Provide the (X, Y) coordinate of the cell's center where the given text is located.  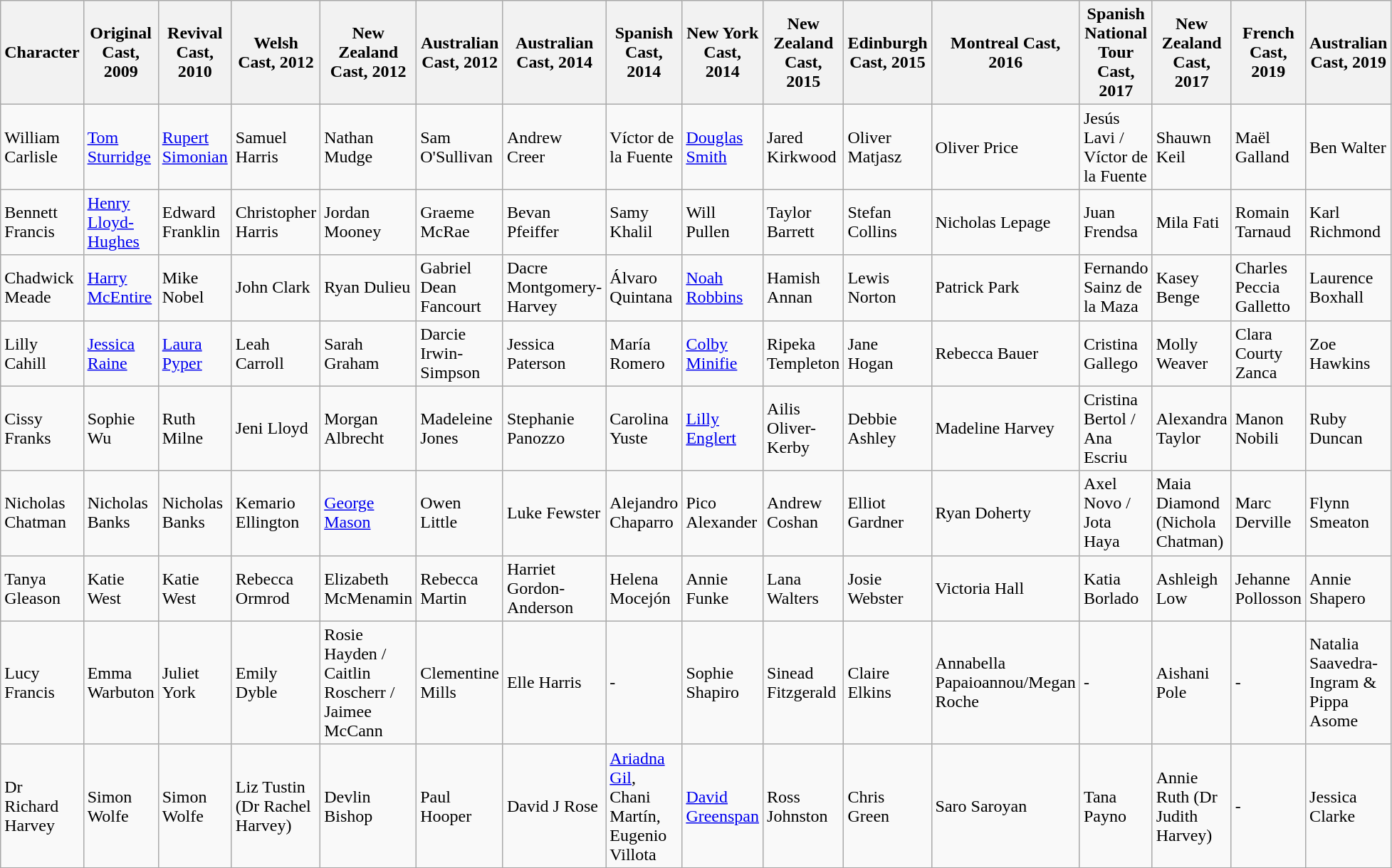
Laura Pyper (195, 353)
Romain Tarnaud (1268, 222)
New York Cast, 2014 (723, 53)
Ashleigh Low (1192, 588)
Sam O'Sullivan (460, 147)
Jessica Raine (121, 353)
Spanish Cast, 2014 (644, 53)
Stefan Collins (887, 222)
Edinburgh Cast, 2015 (887, 53)
Colby Minifie (723, 353)
Character (42, 53)
Madeleine Jones (460, 429)
George Mason (369, 513)
Annie Ruth (Dr Judith Harvey) (1192, 806)
Australian Cast, 2019 (1349, 53)
Tom Sturridge (121, 147)
Oliver Price (1005, 147)
Jared Kirkwood (803, 147)
New Zealand Cast, 2012 (369, 53)
Jesús Lavi / Víctor de la Fuente (1116, 147)
Owen Little (460, 513)
Original Cast, 2009 (121, 53)
Mike Nobel (195, 288)
Annie Funke (723, 588)
Ruby Duncan (1349, 429)
Juan Frendsa (1116, 222)
Paul Hooper (460, 806)
Harry McEntire (121, 288)
Ariadna Gil, Chani Martín, Eugenio Villota (644, 806)
Annie Shapero (1349, 588)
Ryan Dulieu (369, 288)
Dr Richard Harvey (42, 806)
Harriet Gordon-Anderson (554, 588)
Liz Tustin (Dr Rachel Harvey) (276, 806)
Welsh Cast, 2012 (276, 53)
Natalia Saavedra-Ingram & Pippa Asome (1349, 682)
Bennett Francis (42, 222)
Sinead Fitzgerald (803, 682)
David Greenspan (723, 806)
Álvaro Quintana (644, 288)
Alexandra Taylor (1192, 429)
Juliet York (195, 682)
Nathan Mudge (369, 147)
Lilly Cahill (42, 353)
Saro Saroyan (1005, 806)
William Carlisle (42, 147)
Andrew Creer (554, 147)
Dacre Montgomery-Harvey (554, 288)
Emily Dyble (276, 682)
Devlin Bishop (369, 806)
Jeni Lloyd (276, 429)
Annabella Papaioannou/Megan Roche (1005, 682)
Victoria Hall (1005, 588)
Clara Courty Zanca (1268, 353)
New Zealand Cast, 2015 (803, 53)
Rupert Simonian (195, 147)
Josie Webster (887, 588)
Morgan Albrecht (369, 429)
Edward Franklin (195, 222)
Henry Lloyd-Hughes (121, 222)
Ryan Doherty (1005, 513)
Samy Khalil (644, 222)
Hamish Annan (803, 288)
Clementine Mills (460, 682)
Manon Nobili (1268, 429)
Jessica Paterson (554, 353)
Rebecca Bauer (1005, 353)
Cristina Gallego (1116, 353)
Bevan Pfeiffer (554, 222)
Graeme McRae (460, 222)
Elizabeth McMenamin (369, 588)
Helena Mocejón (644, 588)
Douglas Smith (723, 147)
Rosie Hayden / Caitlin Roscherr / Jaimee McCann (369, 682)
Nicholas Chatman (42, 513)
Sophie Wu (121, 429)
Sophie Shapiro (723, 682)
Laurence Boxhall (1349, 288)
Aishani Pole (1192, 682)
Víctor de la Fuente (644, 147)
Katia Borlado (1116, 588)
Taylor Barrett (803, 222)
Patrick Park (1005, 288)
Maël Galland (1268, 147)
Cristina Bertol / Ana Escriu (1116, 429)
Tanya Gleason (42, 588)
Luke Fewster (554, 513)
Zoe Hawkins (1349, 353)
Rebecca Martin (460, 588)
Marc Derville (1268, 513)
Carolina Yuste (644, 429)
Christopher Harris (276, 222)
Flynn Smeaton (1349, 513)
Pico Alexander (723, 513)
Gabriel Dean Fancourt (460, 288)
Will Pullen (723, 222)
Jehanne Pollosson (1268, 588)
French Cast, 2019 (1268, 53)
Sarah Graham (369, 353)
Oliver Matjasz (887, 147)
Ailis Oliver-Kerby (803, 429)
John Clark (276, 288)
Kasey Benge (1192, 288)
Leah Carroll (276, 353)
Fernando Sainz de la Maza (1116, 288)
Lewis Norton (887, 288)
Lana Walters (803, 588)
Samuel Harris (276, 147)
Maia Diamond(Nichola Chatman) (1192, 513)
Ben Walter (1349, 147)
Emma Warbuton (121, 682)
Alejandro Chaparro (644, 513)
Charles Peccia Galletto (1268, 288)
Claire Elkins (887, 682)
Lilly Englert (723, 429)
Australian Cast, 2014 (554, 53)
Elliot Gardner (887, 513)
Ripeka Templeton (803, 353)
Elle Harris (554, 682)
Molly Weaver (1192, 353)
Australian Cast, 2012 (460, 53)
Axel Novo / Jota Haya (1116, 513)
Revival Cast, 2010 (195, 53)
Kemario Ellington (276, 513)
Mila Fati (1192, 222)
Chadwick Meade (42, 288)
Ruth Milne (195, 429)
New Zealand Cast, 2017 (1192, 53)
Lucy Francis (42, 682)
Madeline Harvey (1005, 429)
David J Rose (554, 806)
Rebecca Ormrod (276, 588)
Stephanie Panozzo (554, 429)
Cissy Franks (42, 429)
Noah Robbins (723, 288)
Nicholas Lepage (1005, 222)
Jessica Clarke (1349, 806)
Tana Payno (1116, 806)
Spanish National Tour Cast, 2017 (1116, 53)
Darcie Irwin-Simpson (460, 353)
Chris Green (887, 806)
Montreal Cast, 2016 (1005, 53)
Andrew Coshan (803, 513)
María Romero (644, 353)
Ross Johnston (803, 806)
Shauwn Keil (1192, 147)
Jordan Mooney (369, 222)
Debbie Ashley (887, 429)
Karl Richmond (1349, 222)
Jane Hogan (887, 353)
